Determine the (x, y) coordinate at the center of the cell enclosing the given text.  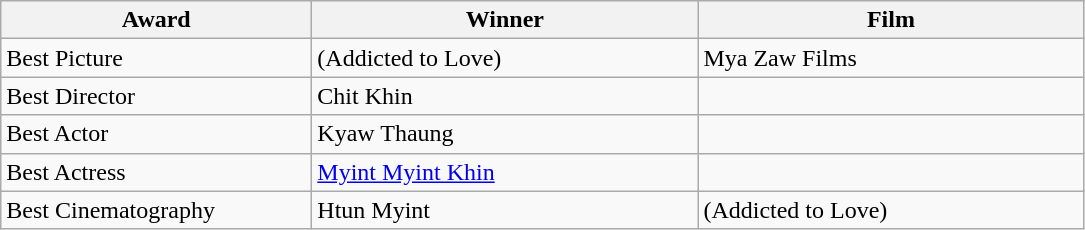
Best Actor (156, 134)
Film (891, 20)
Best Cinematography (156, 210)
Htun Myint (505, 210)
Kyaw Thaung (505, 134)
Chit Khin (505, 96)
Mya Zaw Films (891, 58)
Best Director (156, 96)
Award (156, 20)
Winner (505, 20)
Best Picture (156, 58)
Myint Myint Khin (505, 172)
Best Actress (156, 172)
